From the cell containing the given text, extract its center point as [x, y] coordinate. 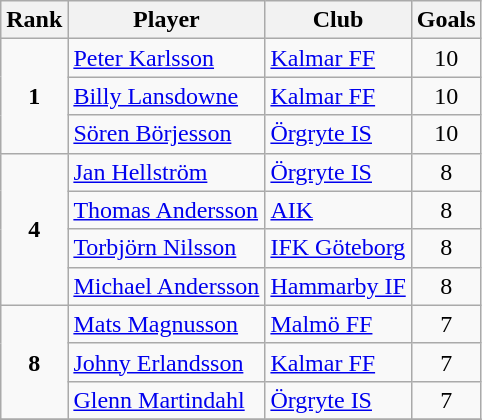
Torbjörn Nilsson [166, 248]
Billy Lansdowne [166, 96]
Rank [34, 20]
Jan Hellström [166, 172]
Thomas Andersson [166, 210]
Hammarby IF [338, 286]
Goals [446, 20]
Club [338, 20]
AIK [338, 210]
Johny Erlandsson [166, 362]
1 [34, 96]
IFK Göteborg [338, 248]
Sören Börjesson [166, 134]
Peter Karlsson [166, 58]
4 [34, 229]
Malmö FF [338, 324]
Mats Magnusson [166, 324]
Michael Andersson [166, 286]
Glenn Martindahl [166, 400]
Player [166, 20]
